Locate the cell with the specified text and output its (x, y) center coordinate. 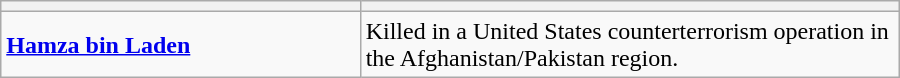
Hamza bin Laden (180, 44)
Killed in a United States counterterrorism operation in the Afghanistan/Pakistan region. (630, 44)
